Return [x, y] of the center of cell containing provided text 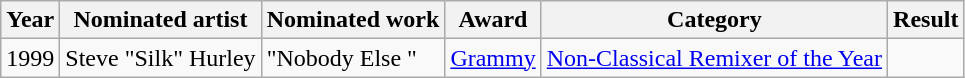
Award [493, 20]
1999 [30, 58]
"Nobody Else " [353, 58]
Category [714, 20]
Steve "Silk" Hurley [160, 58]
Non-Classical Remixer of the Year [714, 58]
Nominated artist [160, 20]
Nominated work [353, 20]
Year [30, 20]
Grammy [493, 58]
Result [926, 20]
